Extract the (X, Y) coordinate from the center of the cell holding the provided text.  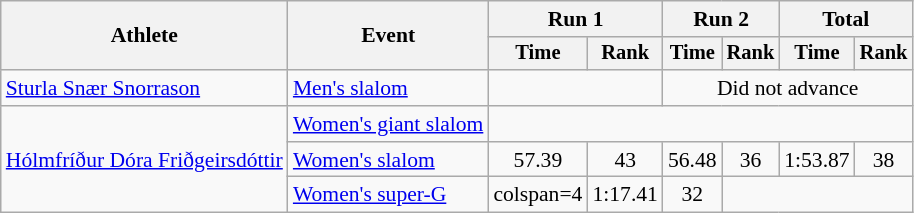
Event (388, 36)
Women's slalom (388, 160)
Did not advance (788, 88)
Men's slalom (388, 88)
56.48 (692, 160)
Women's super-G (388, 195)
Athlete (144, 36)
Run 2 (721, 19)
1:53.87 (816, 160)
Sturla Snær Snorrason (144, 88)
Run 1 (576, 19)
38 (884, 160)
36 (751, 160)
43 (624, 160)
1:17.41 (624, 195)
Total (846, 19)
57.39 (538, 160)
32 (692, 195)
Hólmfríður Dóra Friðgeirsdóttir (144, 160)
Women's giant slalom (388, 124)
colspan=4 (538, 195)
